From the cell containing the given text, extract its center point as (x, y) coordinate. 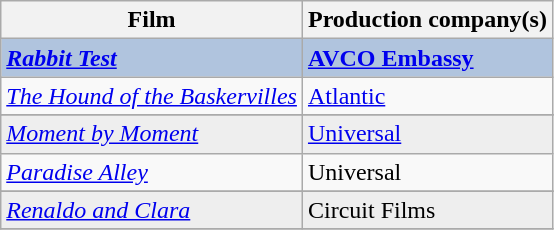
AVCO Embassy (427, 58)
Moment by Moment (152, 134)
Circuit Films (427, 210)
Rabbit Test (152, 58)
The Hound of the Baskervilles (152, 96)
Atlantic (427, 96)
Production company(s) (427, 20)
Paradise Alley (152, 172)
Renaldo and Clara (152, 210)
Film (152, 20)
